Capture the cell that displays the provided text and extract its [X, Y] central coordinate. 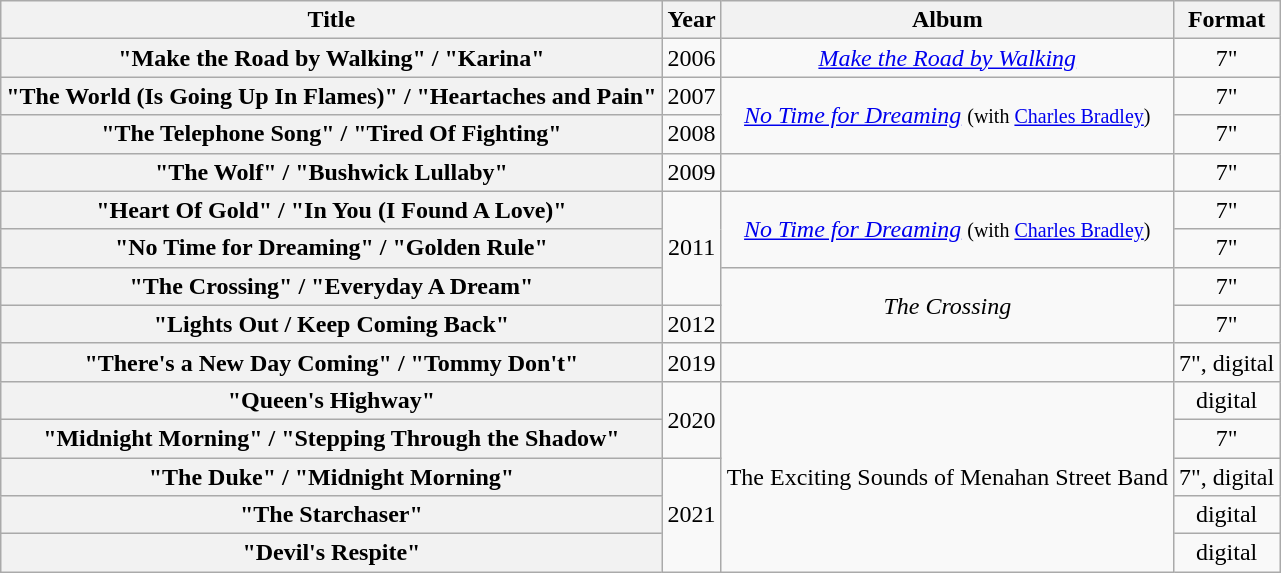
2009 [692, 172]
"The Wolf" / "Bushwick Lullaby" [332, 172]
2011 [692, 248]
2006 [692, 58]
"There's a New Day Coming" / "Tommy Don't" [332, 362]
"The Starchaser" [332, 515]
The Crossing [947, 305]
"Queen's Highway" [332, 400]
"No Time for Dreaming" / "Golden Rule" [332, 248]
"Midnight Morning" / "Stepping Through the Shadow" [332, 438]
Album [947, 20]
"The Crossing" / "Everyday A Dream" [332, 286]
Format [1226, 20]
"Heart Of Gold" / "In You (I Found A Love)" [332, 210]
Make the Road by Walking [947, 58]
Title [332, 20]
"Make the Road by Walking" / "Karina" [332, 58]
"The Telephone Song" / "Tired Of Fighting" [332, 134]
"Lights Out / Keep Coming Back" [332, 324]
Year [692, 20]
2008 [692, 134]
2019 [692, 362]
2012 [692, 324]
"The Duke" / "Midnight Morning" [332, 477]
2007 [692, 96]
2020 [692, 419]
The Exciting Sounds of Menahan Street Band [947, 476]
"The World (Is Going Up In Flames)" / "Heartaches and Pain" [332, 96]
"Devil's Respite" [332, 553]
2021 [692, 515]
